Extract the [x, y] coordinate from the center of the cell holding the provided text.  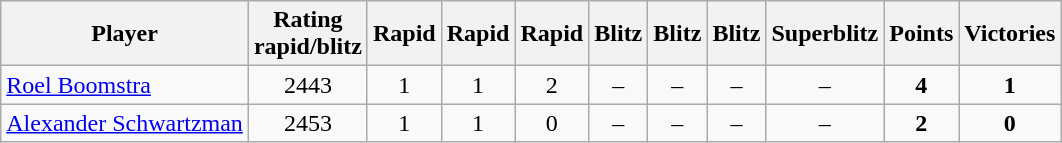
Victories [1010, 34]
Superblitz [825, 34]
Alexander Schwartzman [125, 123]
2453 [308, 123]
Roel Boomstra [125, 85]
Ratingrapid/blitz [308, 34]
Player [125, 34]
Points [922, 34]
2443 [308, 85]
4 [922, 85]
